Return [x, y] of the center of cell containing provided text 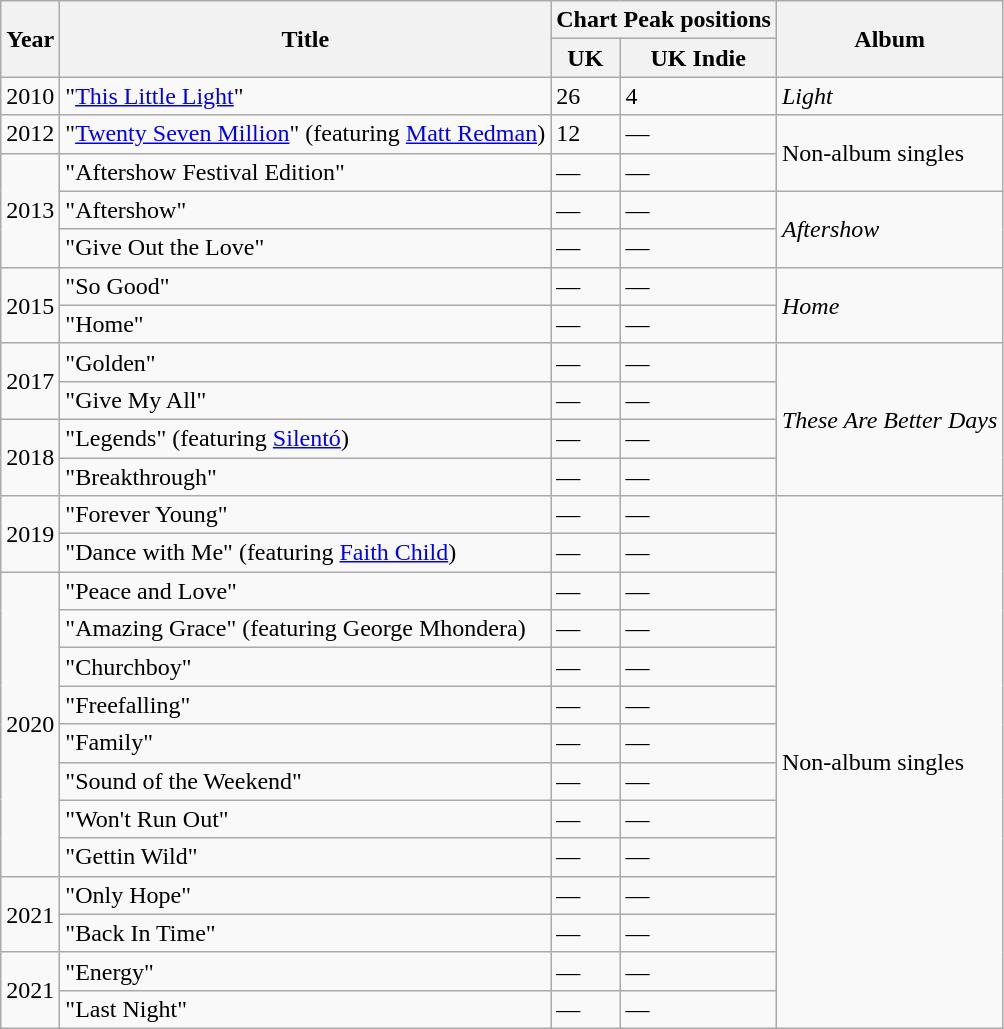
"Peace and Love" [306, 591]
2013 [30, 210]
2010 [30, 96]
26 [586, 96]
"Dance with Me" (featuring Faith Child) [306, 553]
2019 [30, 534]
Chart Peak positions [664, 20]
"Freefalling" [306, 705]
"Golden" [306, 362]
2018 [30, 457]
"Gettin Wild" [306, 857]
These Are Better Days [889, 419]
UK [586, 58]
"This Little Light" [306, 96]
2015 [30, 305]
UK Indie [698, 58]
"Churchboy" [306, 667]
Title [306, 39]
"Only Hope" [306, 895]
4 [698, 96]
"Aftershow Festival Edition" [306, 172]
"Back In Time" [306, 933]
"Family" [306, 743]
Home [889, 305]
"Aftershow" [306, 210]
12 [586, 134]
Aftershow [889, 229]
"Give My All" [306, 400]
"Twenty Seven Million" (featuring Matt Redman) [306, 134]
"Legends" (featuring Silentó) [306, 438]
"Forever Young" [306, 515]
2012 [30, 134]
"Amazing Grace" (featuring George Mhondera) [306, 629]
"Sound of the Weekend" [306, 781]
"So Good" [306, 286]
Album [889, 39]
"Energy" [306, 971]
2017 [30, 381]
"Home" [306, 324]
2020 [30, 724]
"Breakthrough" [306, 477]
"Give Out the Love" [306, 248]
Light [889, 96]
"Last Night" [306, 1009]
Year [30, 39]
"Won't Run Out" [306, 819]
